Output the [x, y] coordinate of the center of the cell containing the given text.  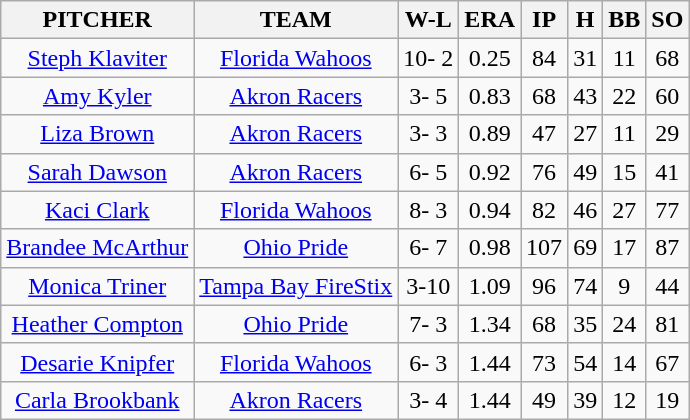
BB [624, 20]
6- 5 [428, 172]
Kaci Clark [98, 210]
39 [586, 400]
Steph Klaviter [98, 58]
1.09 [490, 286]
35 [586, 324]
41 [668, 172]
82 [544, 210]
76 [544, 172]
9 [624, 286]
0.98 [490, 248]
44 [668, 286]
54 [586, 362]
0.25 [490, 58]
3- 4 [428, 400]
60 [668, 96]
7- 3 [428, 324]
0.92 [490, 172]
Sarah Dawson [98, 172]
IP [544, 20]
Carla Brookbank [98, 400]
Amy Kyler [98, 96]
SO [668, 20]
96 [544, 286]
0.89 [490, 134]
46 [586, 210]
3-10 [428, 286]
Monica Triner [98, 286]
73 [544, 362]
0.83 [490, 96]
69 [586, 248]
Liza Brown [98, 134]
W-L [428, 20]
87 [668, 248]
PITCHER [98, 20]
3- 3 [428, 134]
15 [624, 172]
84 [544, 58]
6- 3 [428, 362]
22 [624, 96]
17 [624, 248]
81 [668, 324]
67 [668, 362]
H [586, 20]
19 [668, 400]
74 [586, 286]
43 [586, 96]
47 [544, 134]
3- 5 [428, 96]
77 [668, 210]
Desarie Knipfer [98, 362]
24 [624, 324]
1.34 [490, 324]
0.94 [490, 210]
6- 7 [428, 248]
8- 3 [428, 210]
Tampa Bay FireStix [296, 286]
Heather Compton [98, 324]
12 [624, 400]
29 [668, 134]
TEAM [296, 20]
107 [544, 248]
31 [586, 58]
10- 2 [428, 58]
Brandee McArthur [98, 248]
14 [624, 362]
ERA [490, 20]
